Locate the cell with the specified text and output its (X, Y) center coordinate. 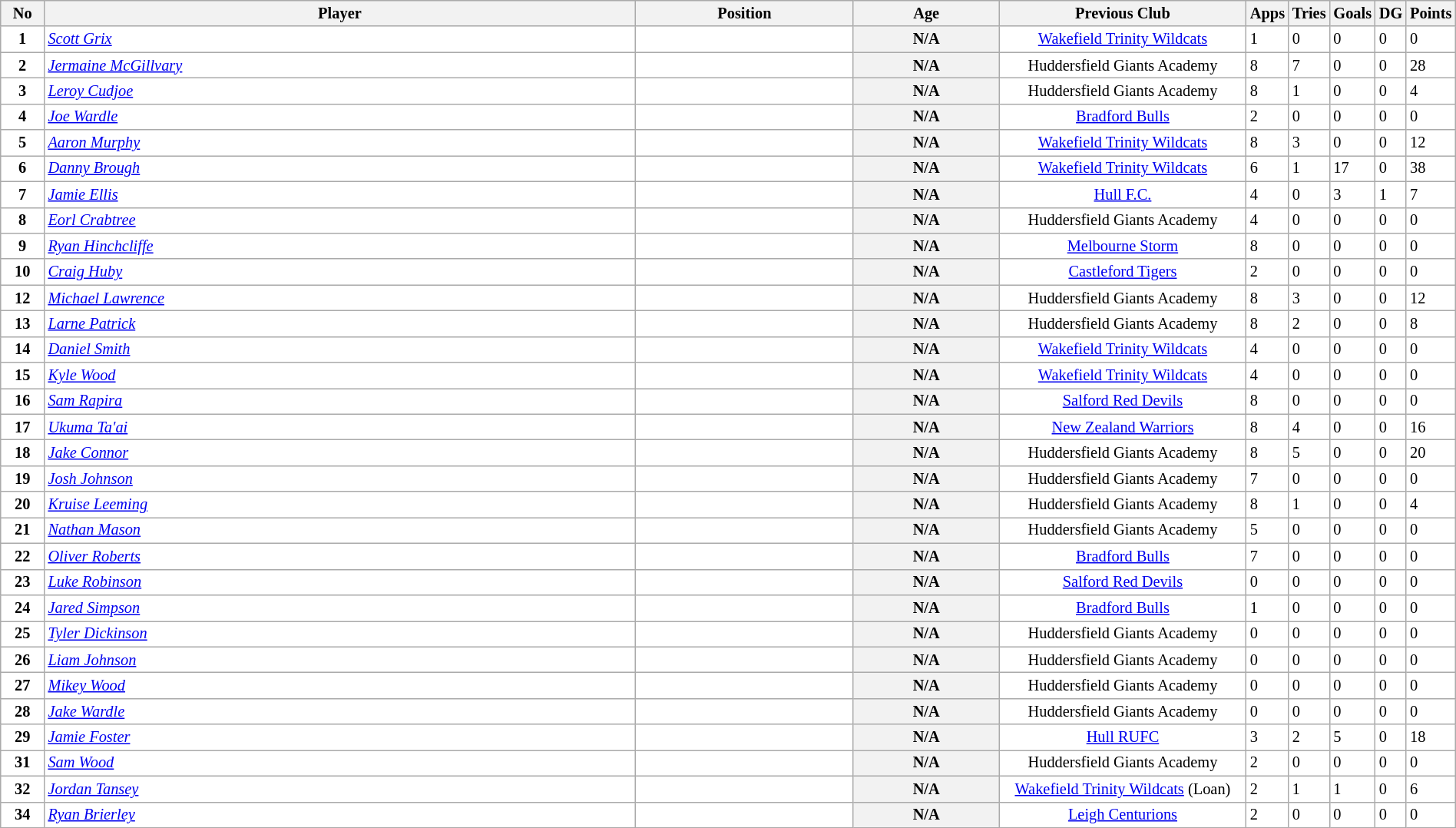
Points (1431, 13)
Sam Rapira (340, 401)
13 (23, 323)
Larne Patrick (340, 323)
Jake Wardle (340, 711)
No (23, 13)
Position (744, 13)
Hull RUFC (1123, 737)
10 (23, 272)
29 (23, 737)
Jordan Tansey (340, 789)
Jamie Foster (340, 737)
34 (23, 815)
Tyler Dickinson (340, 634)
Hull F.C. (1123, 194)
Craig Huby (340, 272)
Joe Wardle (340, 117)
Jared Simpson (340, 608)
Nathan Mason (340, 530)
New Zealand Warriors (1123, 427)
Jermaine McGillvary (340, 65)
Ryan Hinchcliffe (340, 246)
Sam Wood (340, 763)
23 (23, 582)
Ukuma Ta'ai (340, 427)
38 (1431, 168)
Scott Grix (340, 39)
9 (23, 246)
Jake Connor (340, 452)
27 (23, 685)
Kyle Wood (340, 376)
19 (23, 479)
32 (23, 789)
21 (23, 530)
DG (1391, 13)
Danny Brough (340, 168)
Apps (1267, 13)
Ryan Brierley (340, 815)
Kruise Leeming (340, 505)
Tries (1309, 13)
Goals (1352, 13)
31 (23, 763)
Player (340, 13)
Jamie Ellis (340, 194)
Castleford Tigers (1123, 272)
Josh Johnson (340, 479)
Michael Lawrence (340, 298)
Leroy Cudjoe (340, 91)
Eorl Crabtree (340, 220)
14 (23, 349)
Melbourne Storm (1123, 246)
Previous Club (1123, 13)
Aaron Murphy (340, 143)
Age (926, 13)
Luke Robinson (340, 582)
Daniel Smith (340, 349)
Wakefield Trinity Wildcats (Loan) (1123, 789)
Leigh Centurions (1123, 815)
25 (23, 634)
22 (23, 556)
24 (23, 608)
Liam Johnson (340, 660)
Mikey Wood (340, 685)
15 (23, 376)
Oliver Roberts (340, 556)
26 (23, 660)
